From the cell containing the given text, extract its center point as (X, Y) coordinate. 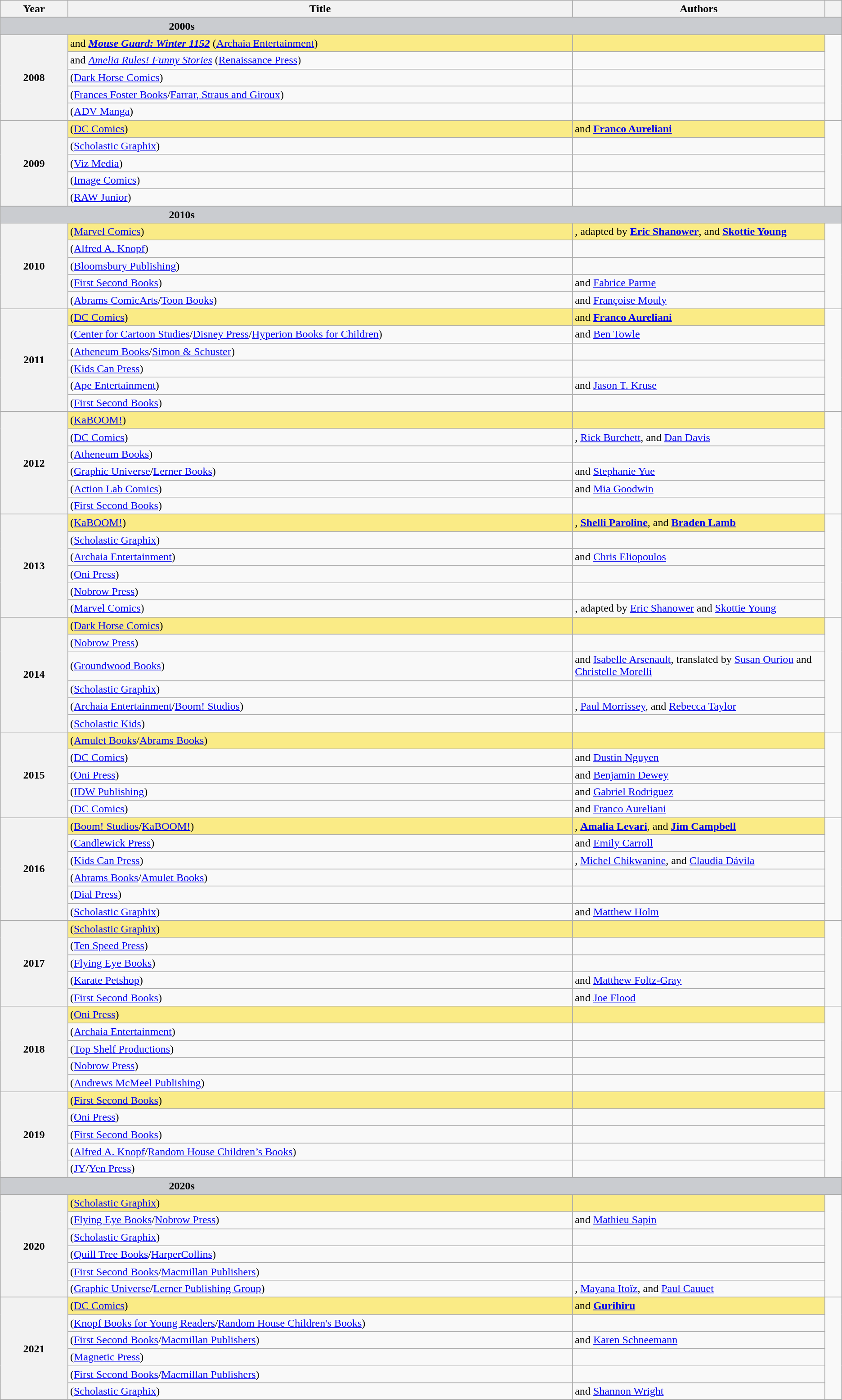
(Top Shelf Productions) (320, 1049)
(Center for Cartoon Studies/Disney Press/Hyperion Books for Children) (320, 334)
(Abrams Books/Amulet Books) (320, 878)
(Bloomsbury Publishing) (320, 266)
2014 (34, 674)
(Andrews McMeel Publishing) (320, 1083)
(Candlewick Press) (320, 843)
and Jason T. Kruse (699, 386)
2000s (421, 26)
, Michel Chikwanine, and Claudia Dávila (699, 860)
(Amulet Books/Abrams Books) (320, 740)
and Isabelle Arsenault, translated by Susan Ouriou and Christelle Morelli (699, 666)
(Archaia Entertainment/Boom! Studios) (320, 706)
and Fabrice Parme (699, 283)
(Scholastic Kids) (320, 723)
and Karen Schneemann (699, 1340)
(Magnetic Press) (320, 1357)
Year (34, 9)
(Viz Media) (320, 163)
and Dustin Nguyen (699, 757)
2010 (34, 266)
2010s (421, 215)
(Abrams ComicArts/Toon Books) (320, 300)
2013 (34, 566)
(Ape Entertainment) (320, 386)
(Boom! Studios/KaBOOM!) (320, 826)
2020s (421, 1186)
2012 (34, 463)
(Ten Speed Press) (320, 946)
2021 (34, 1348)
(Alfred A. Knopf/Random House Children’s Books) (320, 1152)
and Emily Carroll (699, 843)
Title (320, 9)
(Frances Foster Books/Farrar, Straus and Giroux) (320, 95)
and Ben Towle (699, 334)
and Matthew Foltz-Gray (699, 980)
2008 (34, 77)
, Mayana Itoïz, and Paul Cauuet (699, 1288)
, adapted by Eric Shanower, and Skottie Young (699, 232)
, Shelli Paroline, and Braden Lamb (699, 523)
2020 (34, 1246)
and Amelia Rules! Funny Stories (Renaissance Press) (320, 60)
Authors (699, 9)
and Françoise Mouly (699, 300)
, Amalia Levari, and Jim Campbell (699, 826)
(Atheneum Books/Simon & Schuster) (320, 351)
(Action Lab Comics) (320, 488)
and Benjamin Dewey (699, 774)
(IDW Publishing) (320, 792)
, Paul Morrissey, and Rebecca Taylor (699, 706)
(Alfred A. Knopf) (320, 249)
2016 (34, 869)
(Image Comics) (320, 180)
2019 (34, 1134)
and Mathieu Sapin (699, 1220)
(Graphic Universe/Lerner Publishing Group) (320, 1288)
(RAW Junior) (320, 197)
(Knopf Books for Young Readers/Random House Children's Books) (320, 1323)
, adapted by Eric Shanower and Skottie Young (699, 608)
and Gurihiru (699, 1305)
2018 (34, 1049)
2017 (34, 963)
and Joe Flood (699, 997)
and Gabriel Rodriguez (699, 792)
(Flying Eye Books/Nobrow Press) (320, 1220)
and Chris Eliopoulos (699, 557)
2009 (34, 163)
(JY/Yen Press) (320, 1169)
(Graphic Universe/Lerner Books) (320, 471)
(Dial Press) (320, 895)
(Karate Petshop) (320, 980)
and Matthew Holm (699, 912)
and Mia Goodwin (699, 488)
, Rick Burchett, and Dan Davis (699, 437)
and Mouse Guard: Winter 1152 (Archaia Entertainment) (320, 43)
and Stephanie Yue (699, 471)
2011 (34, 360)
2015 (34, 774)
(Quill Tree Books/HarperCollins) (320, 1254)
(Flying Eye Books) (320, 963)
and Shannon Wright (699, 1391)
(Atheneum Books) (320, 454)
(ADV Manga) (320, 112)
(Groundwood Books) (320, 666)
